Provide the (X, Y) coordinate of the cell's center where the given text is located.  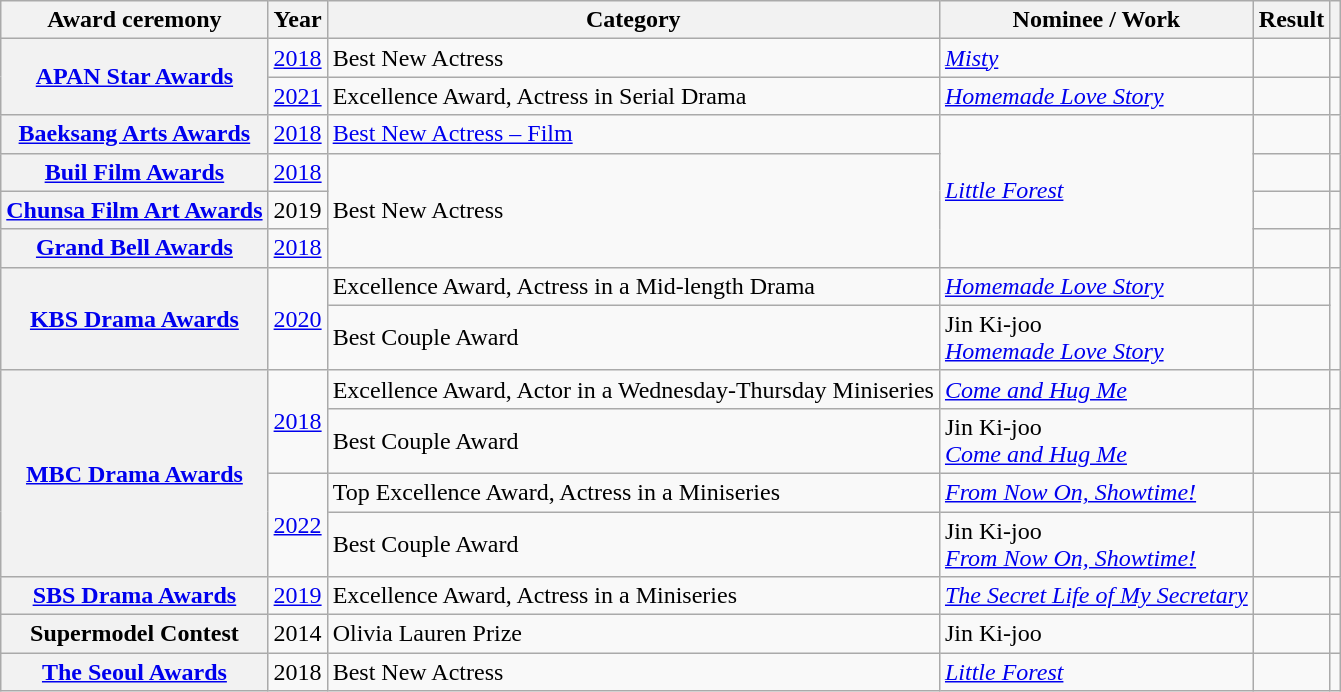
Jin Ki-joo Homemade Love Story (1096, 338)
2021 (298, 96)
From Now On, Showtime! (1096, 492)
Misty (1096, 58)
MBC Drama Awards (134, 473)
Jin Ki-joo Come and Hug Me (1096, 440)
2020 (298, 318)
Year (298, 20)
SBS Drama Awards (134, 596)
Excellence Award, Actor in a Wednesday-Thursday Miniseries (633, 389)
Buil Film Awards (134, 172)
The Secret Life of My Secretary (1096, 596)
Award ceremony (134, 20)
Excellence Award, Actress in a Miniseries (633, 596)
KBS Drama Awards (134, 318)
Chunsa Film Art Awards (134, 210)
Top Excellence Award, Actress in a Miniseries (633, 492)
Olivia Lauren Prize (633, 634)
Baeksang Arts Awards (134, 134)
Jin Ki-joo From Now On, Showtime! (1096, 544)
Grand Bell Awards (134, 248)
Result (1291, 20)
Nominee / Work (1096, 20)
The Seoul Awards (134, 672)
Category (633, 20)
Excellence Award, Actress in a Mid-length Drama (633, 286)
2014 (298, 634)
Excellence Award, Actress in Serial Drama (633, 96)
2022 (298, 524)
Supermodel Contest (134, 634)
Jin Ki-joo (1096, 634)
Come and Hug Me (1096, 389)
APAN Star Awards (134, 77)
Best New Actress – Film (633, 134)
